Determine the [x, y] coordinate at the center of the cell enclosing the given text.  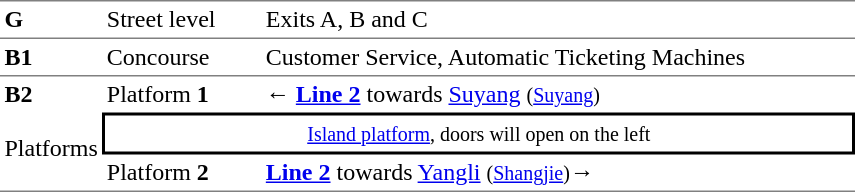
Concourse [182, 58]
B1 [51, 58]
Platform 1 [182, 94]
G [51, 19]
Line 2 towards Yangli (Shangjie)→ [558, 173]
Island platform, doors will open on the left [478, 133]
Exits A, B and C [558, 19]
Customer Service, Automatic Ticketing Machines [558, 58]
Platform 2 [182, 173]
Street level [182, 19]
B2Platforms [51, 134]
← Line 2 towards Suyang (Suyang) [558, 94]
